Return (X, Y) of the center of cell containing provided text 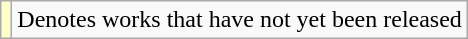
Denotes works that have not yet been released (240, 20)
